Output the [x, y] coordinate of the center of the cell containing the given text.  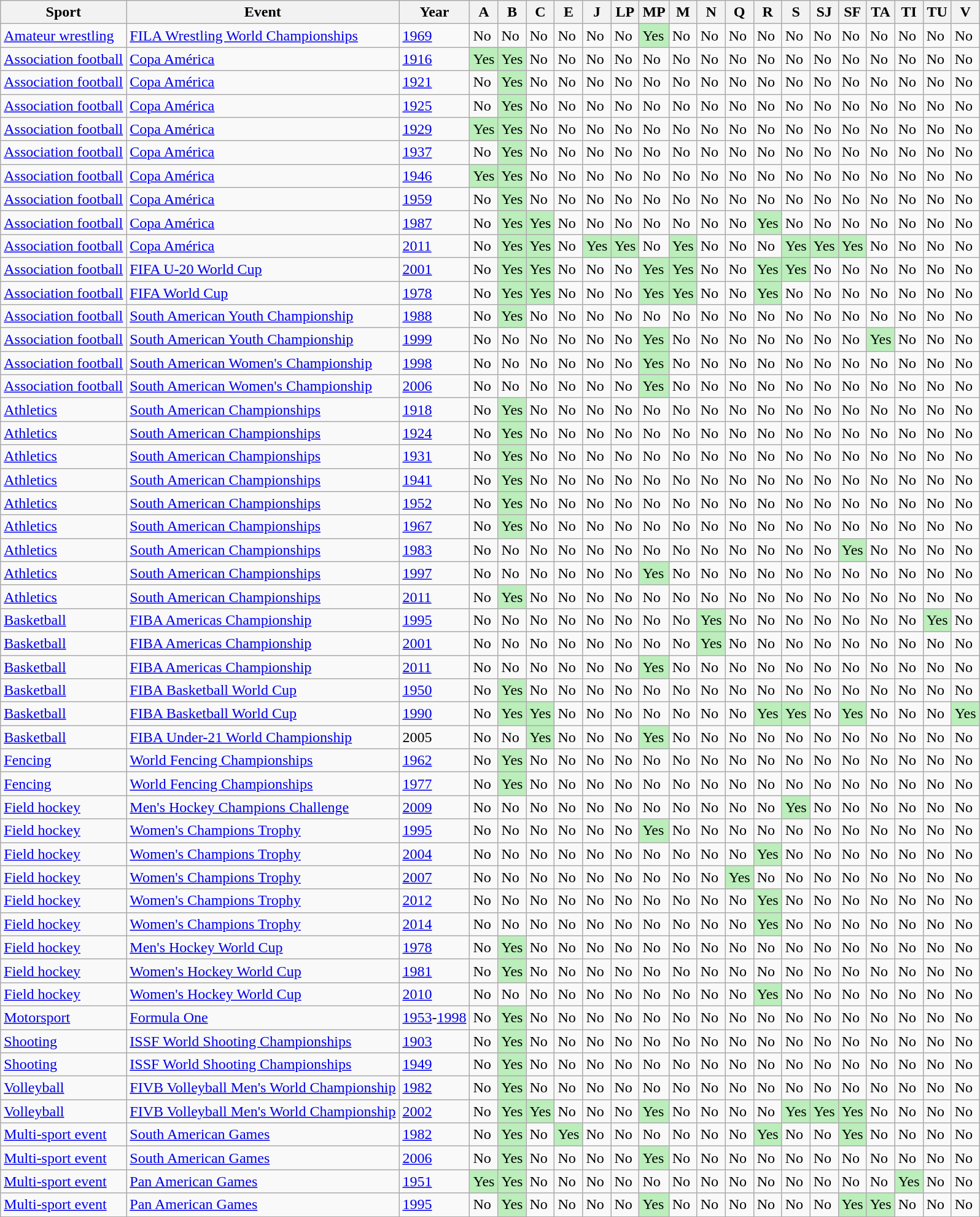
A [484, 12]
1951 [435, 1181]
FIFA U-20 World Cup [263, 269]
1953-1998 [435, 1017]
2009 [435, 807]
1937 [435, 152]
Q [739, 12]
1962 [435, 761]
S [796, 12]
1997 [435, 573]
1946 [435, 176]
Men's Hockey World Cup [263, 947]
Event [263, 12]
R [768, 12]
1931 [435, 456]
1959 [435, 199]
MP [654, 12]
TU [937, 12]
2002 [435, 1111]
1916 [435, 59]
1983 [435, 550]
Motorsport [64, 1017]
E [569, 12]
1977 [435, 784]
1987 [435, 222]
J [597, 12]
1949 [435, 1065]
1988 [435, 316]
2004 [435, 854]
1981 [435, 971]
1969 [435, 36]
N [711, 12]
B [512, 12]
TA [881, 12]
FILA Wrestling World Championships [263, 36]
1929 [435, 129]
TI [909, 12]
1924 [435, 433]
2005 [435, 737]
1967 [435, 526]
Sport [64, 12]
FIBA Under-21 World Championship [263, 737]
1903 [435, 1041]
FIFA World Cup [263, 293]
1918 [435, 410]
Formula One [263, 1017]
M [683, 12]
V [965, 12]
1998 [435, 363]
LP [625, 12]
1941 [435, 480]
2014 [435, 924]
1952 [435, 503]
C [540, 12]
SF [852, 12]
Year [435, 12]
1999 [435, 340]
1921 [435, 82]
1925 [435, 106]
SJ [824, 12]
1990 [435, 714]
2007 [435, 877]
2012 [435, 901]
Amateur wrestling [64, 36]
1950 [435, 691]
Men's Hockey Champions Challenge [263, 807]
2010 [435, 994]
